Find where the given text appears and provide that cell's center as (X, Y) coordinate. 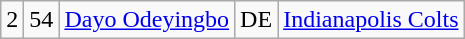
Dayo Odeyingbo (147, 20)
Indianapolis Colts (371, 20)
DE (256, 20)
2 (12, 20)
54 (42, 20)
